Detect which cell encompasses the target text, then output its [X, Y] center coordinate. 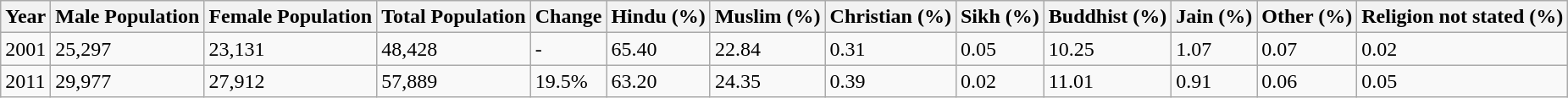
Total Population [454, 17]
Religion not stated (%) [1462, 17]
0.07 [1307, 49]
24.35 [767, 81]
Male Population [127, 17]
2011 [25, 81]
19.5% [568, 81]
Buddhist (%) [1107, 17]
Change [568, 17]
Hindu (%) [658, 17]
Female Population [291, 17]
25,297 [127, 49]
Other (%) [1307, 17]
Jain (%) [1215, 17]
11.01 [1107, 81]
Christian (%) [890, 17]
27,912 [291, 81]
23,131 [291, 49]
0.31 [890, 49]
Muslim (%) [767, 17]
65.40 [658, 49]
Year [25, 17]
10.25 [1107, 49]
48,428 [454, 49]
29,977 [127, 81]
Sikh (%) [1000, 17]
0.91 [1215, 81]
2001 [25, 49]
0.39 [890, 81]
63.20 [658, 81]
0.06 [1307, 81]
57,889 [454, 81]
1.07 [1215, 49]
- [568, 49]
22.84 [767, 49]
